Return the [X, Y] coordinate for the center point of the cell that contains the specified text.  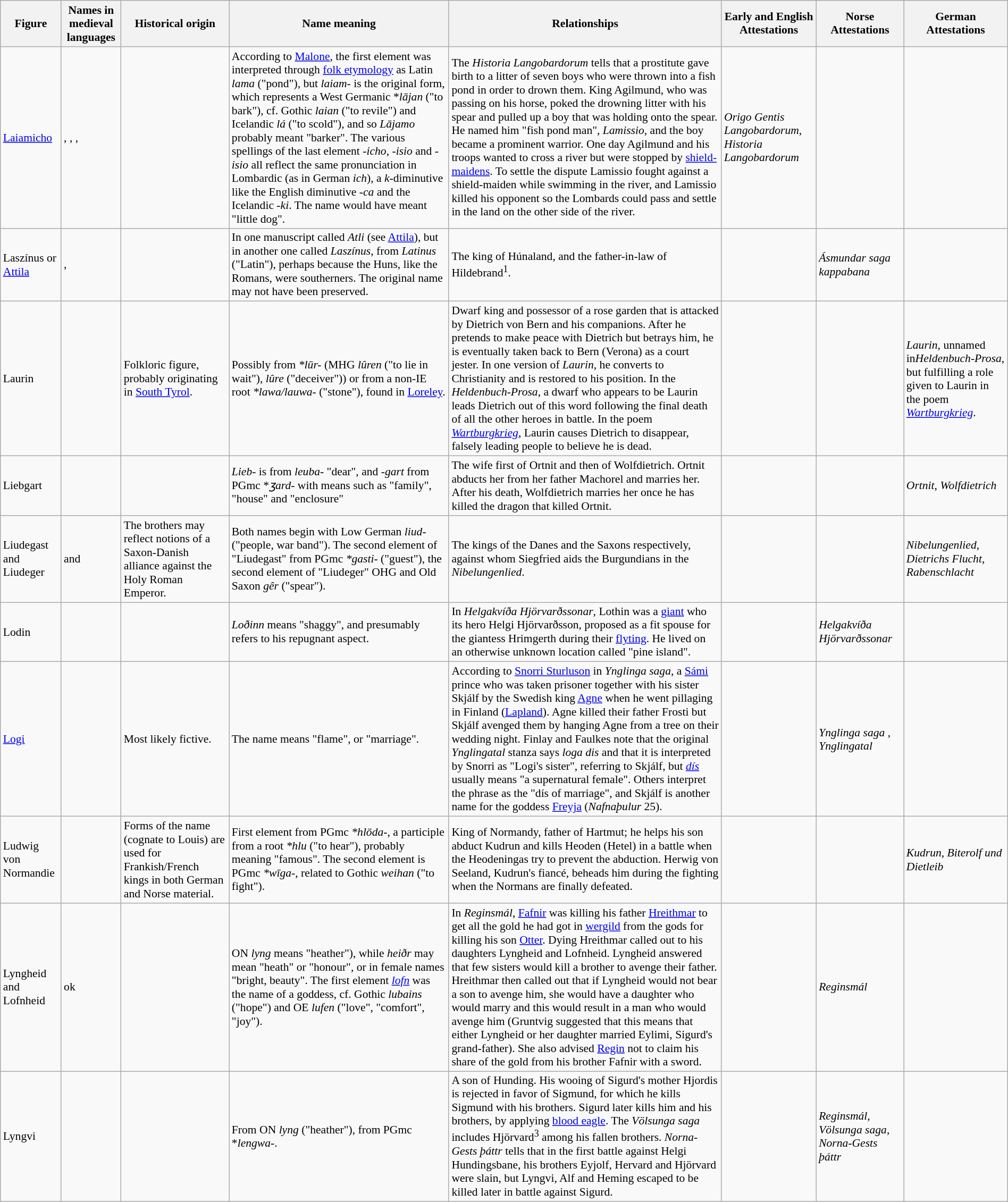
Logi [31, 739]
Possibly from *lūr- (MHG lûren ("to lie in wait"), lûre ("deceiver")) or from a non-IE root *lawa/lauwa- ("stone"), found in Loreley. [339, 379]
Ortnit, Wolfdietrich [956, 486]
Reginsmál [860, 987]
Nibelungenlied, Dietrichs Flucht, Rabenschlacht [956, 559]
German Attestations [956, 23]
Origo Gentis Langobardorum, Historia Langobardorum [769, 138]
The name means "flame", or "marriage". [339, 739]
The king of Húnaland, and the father-in-law of Hildebrand1. [585, 265]
Most likely fictive. [175, 739]
Loðinn means "shaggy", and presumably refers to his repugnant aspect. [339, 632]
Liebgart [31, 486]
and [91, 559]
, , , [91, 138]
Lieb- is from leuba- "dear", and -gart from PGmc *ʒard- with means such as "family", "house" and "enclosure" [339, 486]
Laszínus or Attila [31, 265]
Ásmundar saga kappabana [860, 265]
The kings of the Danes and the Saxons respectively, against whom Siegfried aids the Burgundians in the Nibelungenlied. [585, 559]
Reginsmál, Völsunga saga, Norna-Gests þáttr [860, 1137]
Name meaning [339, 23]
Laurin [31, 379]
Lodin [31, 632]
Helgakvíða Hjörvarðssonar [860, 632]
Liudegast and Liudeger [31, 559]
Ludwig von Normandie [31, 860]
Lyngheid and Lofnheid [31, 987]
Names in medieval languages [91, 23]
Historical origin [175, 23]
Figure [31, 23]
Kudrun, Biterolf und Dietleib [956, 860]
Lyngvi [31, 1137]
The brothers may reflect notions of a Saxon-Danish alliance against the Holy Roman Emperor. [175, 559]
Folkloric figure, probably originating in South Tyrol. [175, 379]
Relationships [585, 23]
ok [91, 987]
, [91, 265]
Laurin, unnamed inHeldenbuch-Prosa, but fulfilling a role given to Laurin in the poem Wartburgkrieg. [956, 379]
Norse Attestations [860, 23]
Forms of the name (cognate to Louis) are used for Frankish/French kings in both German and Norse material. [175, 860]
From ON lyng ("heather"), from PGmc *lengwa-. [339, 1137]
Ynglinga saga , Ynglingatal [860, 739]
Early and English Attestations [769, 23]
Laiamicho [31, 138]
